Find where the given text appears and provide that cell's center as (X, Y) coordinate. 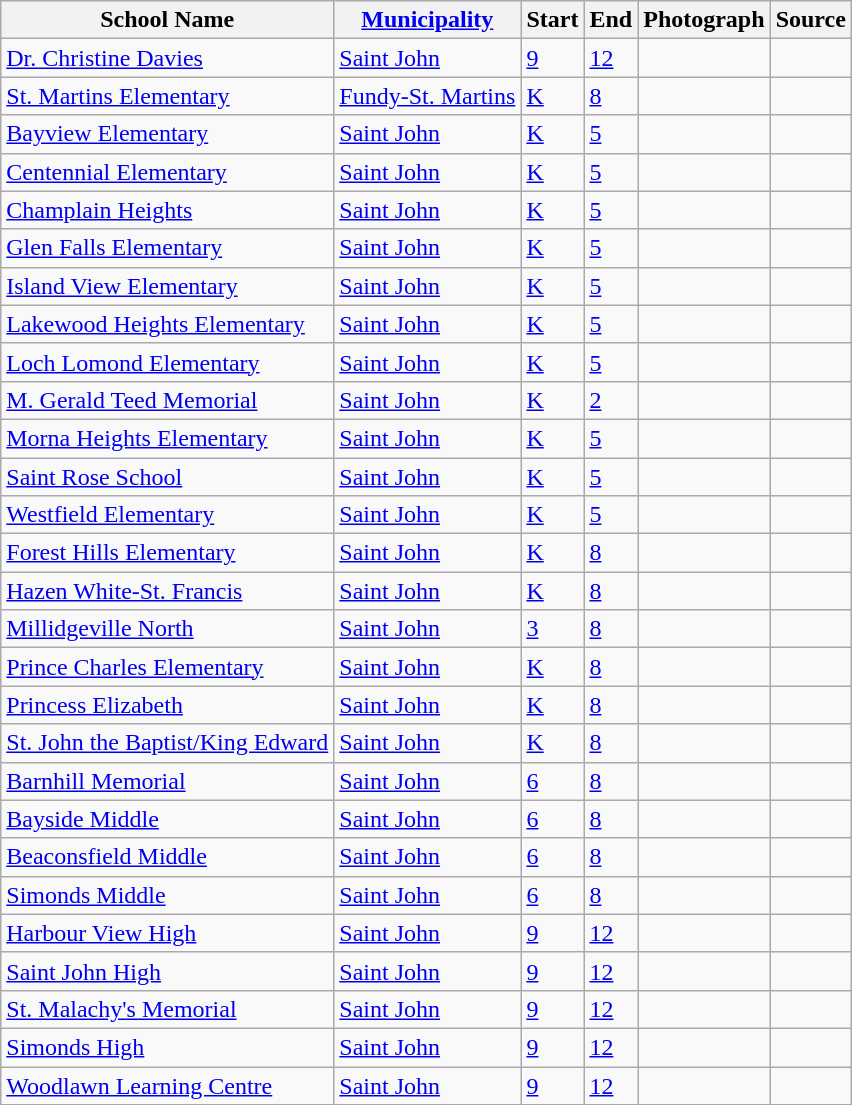
Saint John High (168, 971)
2 (611, 400)
Prince Charles Elementary (168, 667)
Source (810, 20)
Photograph (704, 20)
M. Gerald Teed Memorial (168, 400)
Fundy-St. Martins (428, 96)
Island View Elementary (168, 286)
Simonds High (168, 1047)
3 (552, 629)
Lakewood Heights Elementary (168, 324)
St. Malachy's Memorial (168, 1009)
St. Martins Elementary (168, 96)
St. John the Baptist/King Edward (168, 743)
School Name (168, 20)
Hazen White-St. Francis (168, 591)
End (611, 20)
Forest Hills Elementary (168, 553)
Start (552, 20)
Beaconsfield Middle (168, 857)
Bayview Elementary (168, 134)
Bayside Middle (168, 819)
Harbour View High (168, 933)
Loch Lomond Elementary (168, 362)
Centennial Elementary (168, 172)
Barnhill Memorial (168, 781)
Champlain Heights (168, 210)
Saint Rose School (168, 477)
Glen Falls Elementary (168, 248)
Dr. Christine Davies (168, 58)
Millidgeville North (168, 629)
Westfield Elementary (168, 515)
Woodlawn Learning Centre (168, 1085)
Municipality (428, 20)
Princess Elizabeth (168, 705)
Simonds Middle (168, 895)
Morna Heights Elementary (168, 438)
